Extract the [X, Y] coordinate from the center of the cell holding the provided text.  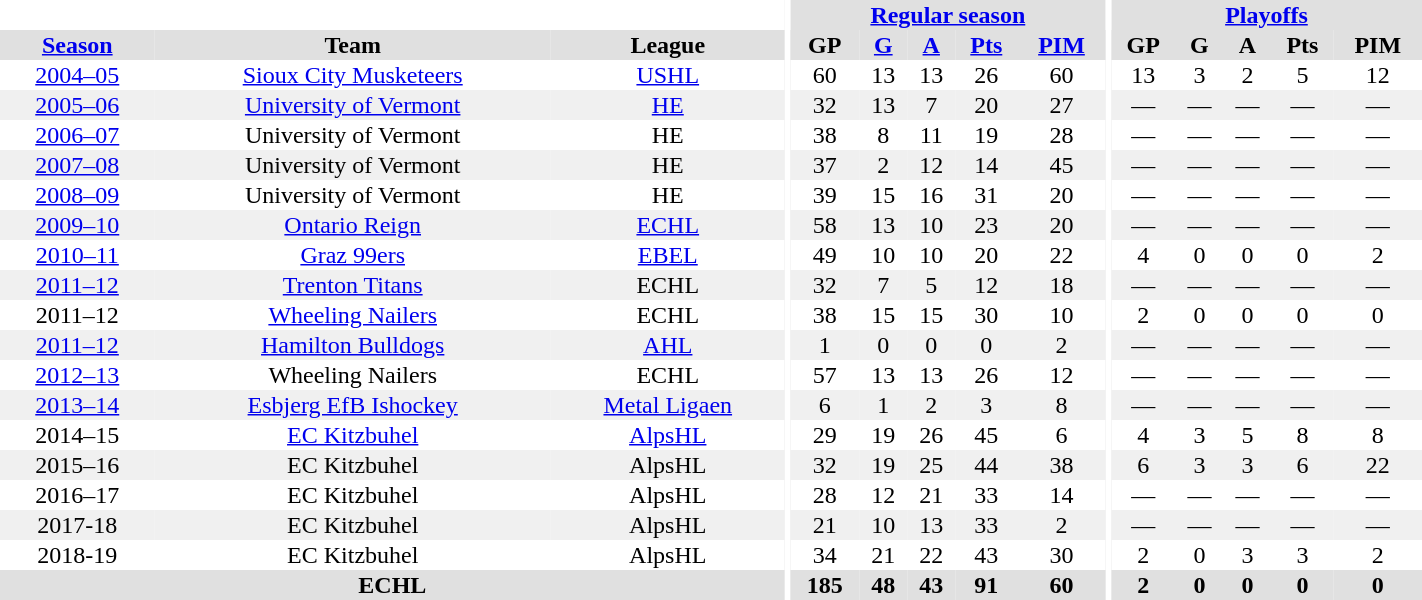
48 [883, 585]
Metal Ligaen [668, 405]
25 [931, 465]
AHL [668, 345]
27 [1061, 105]
16 [931, 195]
Team [353, 45]
2006–07 [78, 135]
Graz 99ers [353, 255]
57 [824, 375]
11 [931, 135]
Sioux City Musketeers [353, 75]
44 [986, 465]
Esbjerg EfB Ishockey [353, 405]
2004–05 [78, 75]
58 [824, 225]
2005–06 [78, 105]
31 [986, 195]
2017-18 [78, 525]
Trenton Titans [353, 285]
2007–08 [78, 165]
34 [824, 555]
Season [78, 45]
37 [824, 165]
91 [986, 585]
EBEL [668, 255]
2013–14 [78, 405]
Hamilton Bulldogs [353, 345]
39 [824, 195]
2009–10 [78, 225]
2014–15 [78, 435]
49 [824, 255]
2010–11 [78, 255]
Playoffs [1266, 15]
USHL [668, 75]
2018-19 [78, 555]
18 [1061, 285]
23 [986, 225]
Regular season [948, 15]
185 [824, 585]
Ontario Reign [353, 225]
2016–17 [78, 495]
2008–09 [78, 195]
29 [824, 435]
League [668, 45]
2015–16 [78, 465]
2012–13 [78, 375]
